Pinpoint the cell where the given text exists, returning its (X, Y) midpoint coordinate. 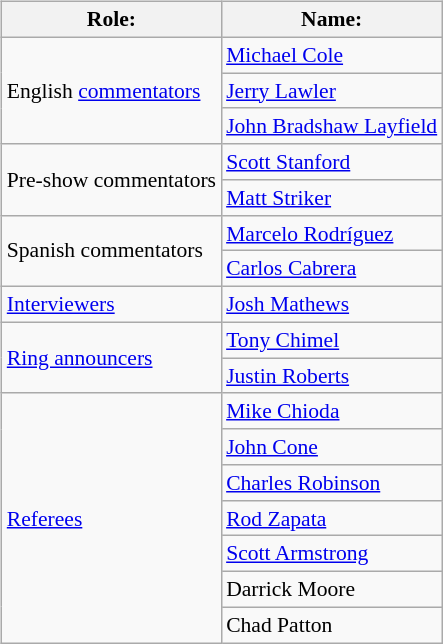
Matt Striker (332, 198)
Ring announcers (112, 358)
Darrick Moore (332, 590)
Tony Chimel (332, 340)
Pre-show commentators (112, 180)
John Bradshaw Layfield (332, 126)
Interviewers (112, 305)
Josh Mathews (332, 305)
English commentators (112, 90)
Jerry Lawler (332, 91)
Rod Zapata (332, 518)
Marcelo Rodríguez (332, 233)
Spanish commentators (112, 250)
Carlos Cabrera (332, 269)
Name: (332, 20)
Michael Cole (332, 55)
Justin Roberts (332, 376)
John Cone (332, 447)
Mike Chioda (332, 411)
Scott Stanford (332, 162)
Charles Robinson (332, 483)
Role: (112, 20)
Scott Armstrong (332, 554)
Referees (112, 518)
Chad Patton (332, 625)
